Capture the cell that displays the provided text and extract its (X, Y) central coordinate. 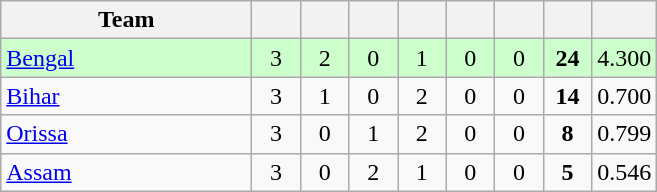
0.546 (624, 172)
14 (568, 96)
Assam (126, 172)
5 (568, 172)
Bengal (126, 58)
24 (568, 58)
Orissa (126, 134)
Bihar (126, 96)
8 (568, 134)
Team (126, 20)
4.300 (624, 58)
0.700 (624, 96)
0.799 (624, 134)
